Output the (X, Y) coordinate of the center of the cell containing the given text.  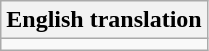
English translation (104, 20)
